Search for the cell housing the specified text and yield its (x, y) center coordinate. 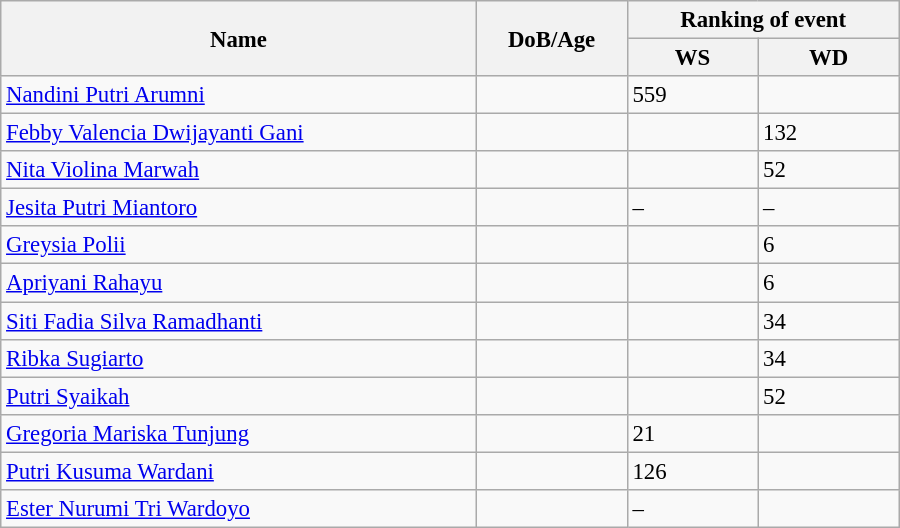
Greysia Polii (238, 245)
Ranking of event (763, 20)
Putri Syaikah (238, 396)
Febby Valencia Dwijayanti Gani (238, 133)
Name (238, 38)
Ester Nurumi Tri Wardoyo (238, 509)
WD (828, 58)
Gregoria Mariska Tunjung (238, 433)
132 (828, 133)
Jesita Putri Miantoro (238, 208)
DoB/Age (552, 38)
Ribka Sugiarto (238, 358)
WS (692, 58)
126 (692, 471)
559 (692, 95)
Apriyani Rahayu (238, 283)
Nita Violina Marwah (238, 170)
Nandini Putri Arumni (238, 95)
21 (692, 433)
Siti Fadia Silva Ramadhanti (238, 321)
Putri Kusuma Wardani (238, 471)
